Extract the (x, y) coordinate from the center of the cell holding the provided text.  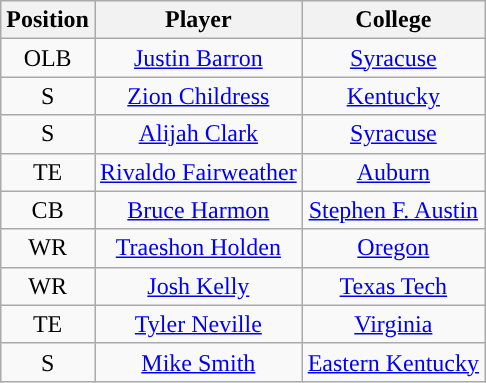
Oregon (393, 248)
Tyler Neville (198, 324)
Zion Childress (198, 96)
Kentucky (393, 96)
Bruce Harmon (198, 210)
Justin Barron (198, 58)
Eastern Kentucky (393, 362)
Traeshon Holden (198, 248)
CB (48, 210)
Player (198, 20)
Position (48, 20)
Virginia (393, 324)
Texas Tech (393, 286)
OLB (48, 58)
Stephen F. Austin (393, 210)
Alijah Clark (198, 134)
Rivaldo Fairweather (198, 172)
Josh Kelly (198, 286)
College (393, 20)
Mike Smith (198, 362)
Auburn (393, 172)
